Determine the (X, Y) coordinate at the center of the cell enclosing the given text.  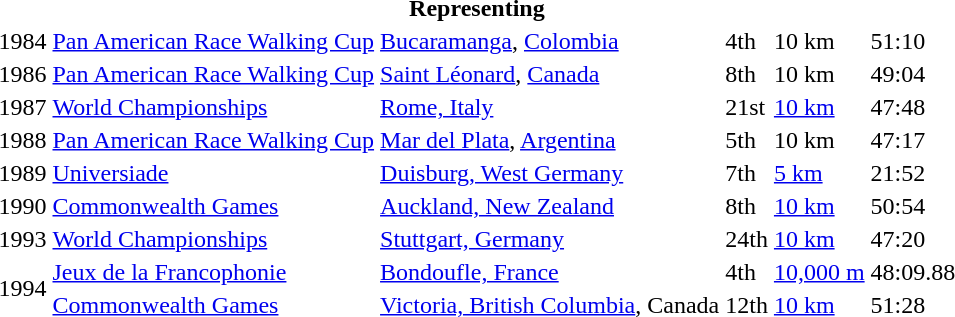
Saint Léonard, Canada (550, 74)
Duisburg, West Germany (550, 173)
21st (747, 107)
Mar del Plata, Argentina (550, 140)
Stuttgart, Germany (550, 239)
7th (747, 173)
10,000 m (819, 272)
Bondoufle, France (550, 272)
5 km (819, 173)
5th (747, 140)
Commonwealth Games (214, 206)
Universiade (214, 173)
Rome, Italy (550, 107)
Auckland, New Zealand (550, 206)
Bucaramanga, Colombia (550, 41)
24th (747, 239)
Jeux de la Francophonie (214, 272)
